Locate the cell with the specified text and output its [x, y] center coordinate. 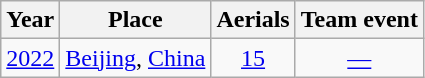
— [359, 58]
Aerials [253, 20]
Year [30, 20]
15 [253, 58]
Beijing, China [136, 58]
Place [136, 20]
2022 [30, 58]
Team event [359, 20]
